For the text-containing cell, return its midpoint in (x, y) coordinate format. 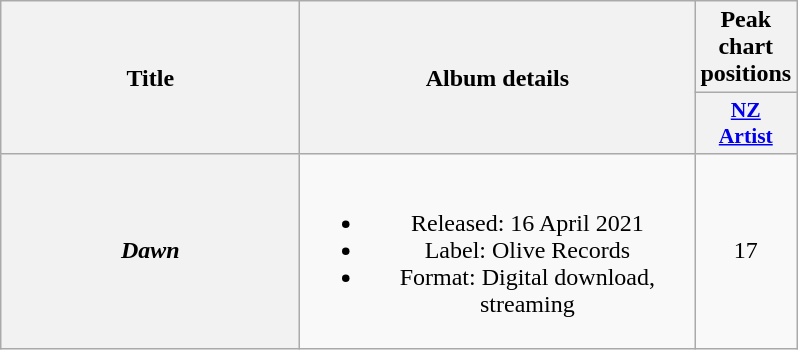
NZArtist (746, 124)
Title (150, 78)
Released: 16 April 2021Label: Olive RecordsFormat: Digital download, streaming (498, 251)
17 (746, 251)
Dawn (150, 251)
Peak chart positions (746, 47)
Album details (498, 78)
